Pinpoint the cell where the given text exists, returning its [x, y] midpoint coordinate. 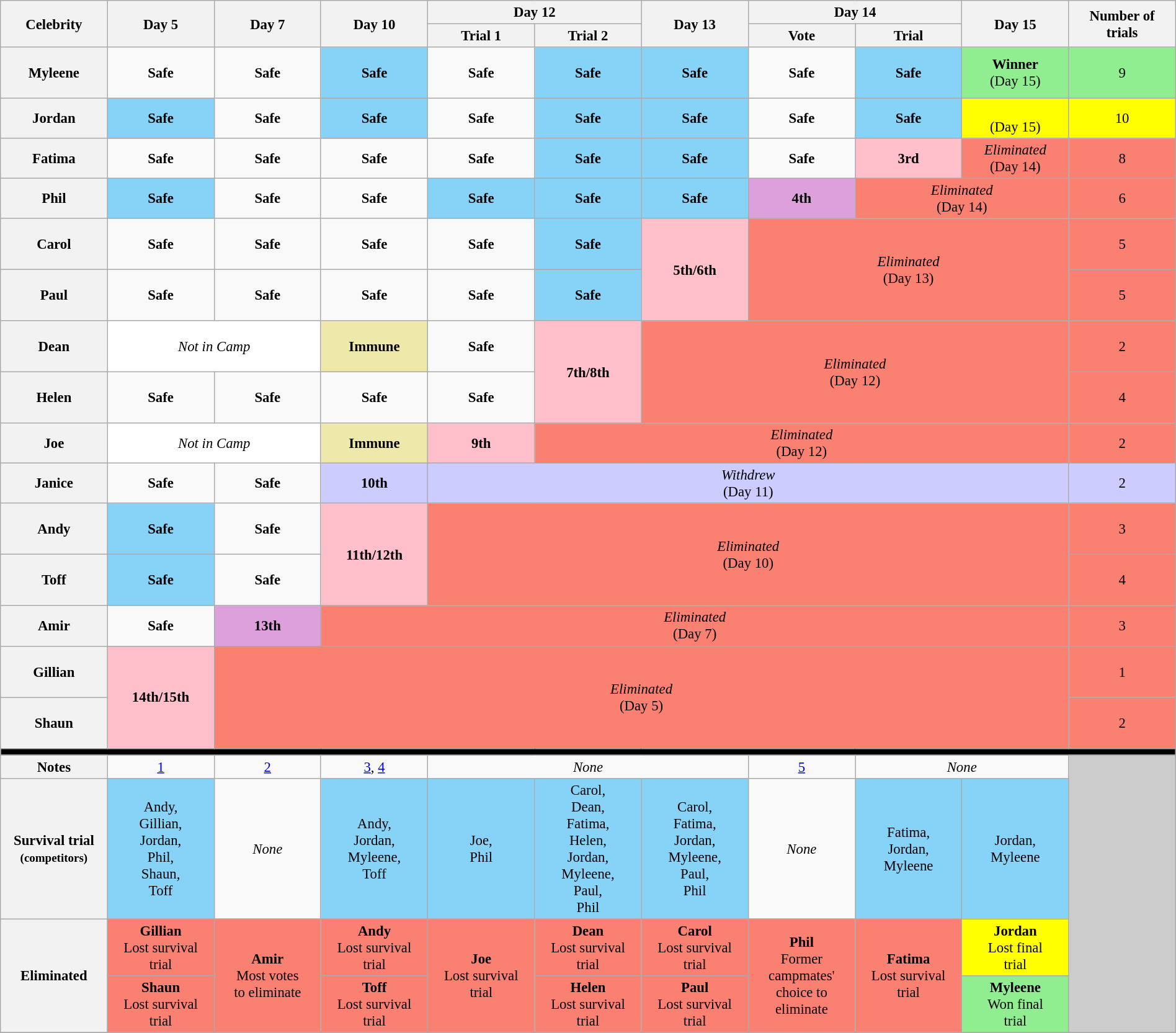
Day 5 [161, 24]
Shaun [54, 723]
JordanLost finaltrial [1015, 947]
Janice [54, 484]
Notes [54, 767]
Carol [54, 244]
Andy [54, 529]
DeanLost survivaltrial [588, 947]
Trial 2 [588, 36]
Dean [54, 346]
Andy,Jordan,Myleene,Toff [374, 849]
10 [1122, 119]
Day 13 [695, 24]
Celebrity [54, 24]
(Day 15) [1015, 119]
9 [1122, 73]
Winner(Day 15) [1015, 73]
Myleene [54, 73]
Eliminated(Day 7) [695, 627]
Joe,Phil [481, 849]
HelenLost survivaltrial [588, 1004]
PaulLost survivaltrial [695, 1004]
Toff [54, 580]
AmirMost votesto eliminate [267, 975]
Fatima,Jordan,Myleene [908, 849]
6 [1122, 199]
Day 10 [374, 24]
Day 12 [535, 12]
PhilFormer campmates'choice to eliminate [801, 975]
Day 7 [267, 24]
10th [374, 484]
Fatima [54, 159]
Day 14 [855, 12]
13th [267, 627]
Carol,Dean,Fatima,Helen,Jordan,Myleene,Paul,Phil [588, 849]
Joe [54, 443]
AndyLost survivaltrial [374, 947]
Eliminated(Day 5) [641, 697]
Trial 1 [481, 36]
Amir [54, 627]
Eliminated(Day 13) [908, 269]
Eliminated [54, 975]
Phil [54, 199]
Eliminated(Day 10) [748, 555]
Day 15 [1015, 24]
5th/6th [695, 269]
Number oftrials [1122, 24]
MyleeneWon finaltrial [1015, 1004]
Trial [908, 36]
JoeLost survivaltrial [481, 975]
FatimaLost survivaltrial [908, 975]
Jordan [54, 119]
Paul [54, 295]
3rd [908, 159]
ShaunLost survivaltrial [161, 1004]
4th [801, 199]
Carol,Fatima,Jordan,Myleene,Paul,Phil [695, 849]
11th/12th [374, 555]
Survival trial(competitors) [54, 849]
8 [1122, 159]
Jordan,Myleene [1015, 849]
9th [481, 443]
Gillian [54, 671]
7th/8th [588, 372]
Withdrew(Day 11) [748, 484]
Andy,Gillian,Jordan,Phil,Shaun,Toff [161, 849]
CarolLost survivaltrial [695, 947]
Vote [801, 36]
ToffLost survivaltrial [374, 1004]
GillianLost survivaltrial [161, 947]
14th/15th [161, 697]
3, 4 [374, 767]
Helen [54, 398]
